Return (X, Y) of the center of cell containing provided text 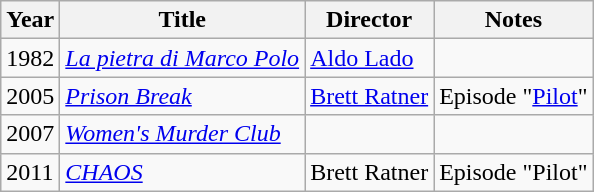
La pietra di Marco Polo (182, 58)
2007 (30, 134)
Women's Murder Club (182, 134)
Title (182, 20)
Prison Break (182, 96)
1982 (30, 58)
Director (370, 20)
CHAOS (182, 172)
Aldo Lado (370, 58)
2011 (30, 172)
Year (30, 20)
2005 (30, 96)
Notes (514, 20)
